Pinpoint the cell where the given text exists, returning its (x, y) midpoint coordinate. 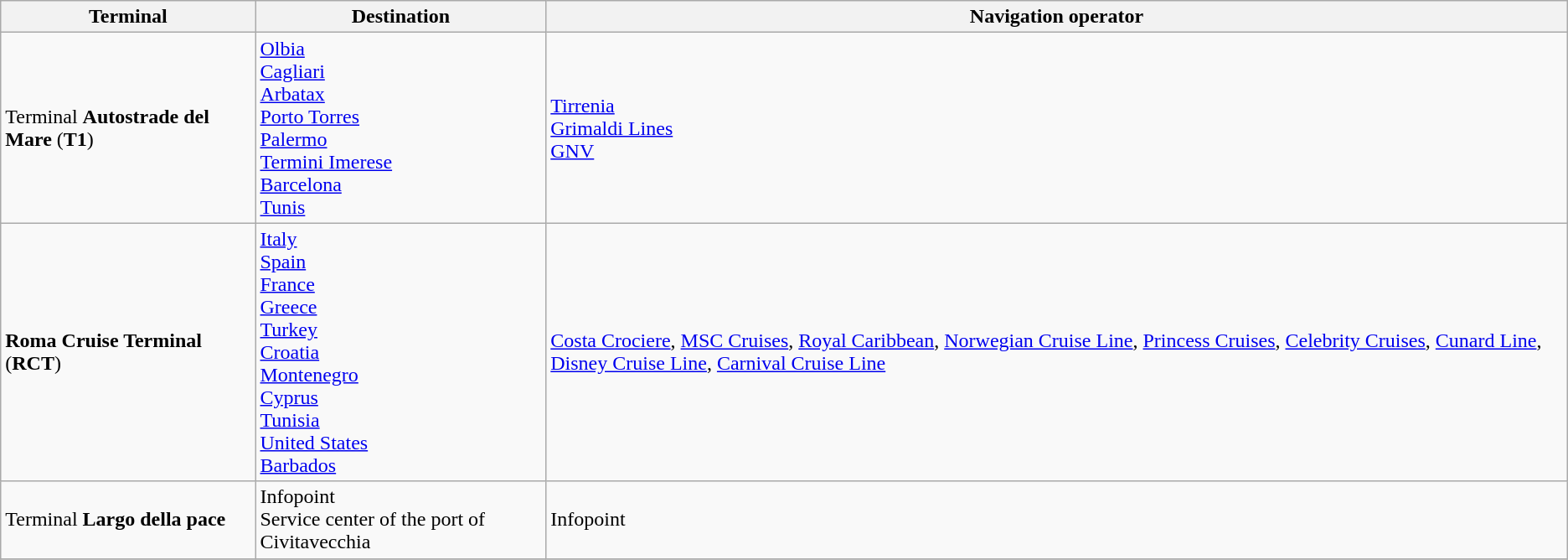
Olbia Cagliari Arbatax Porto Torres Palermo Termini Imerese Barcelona Tunis (400, 127)
Destination (400, 17)
Tirrenia Grimaldi Lines GNV (1057, 127)
Navigation operator (1057, 17)
Terminal Autostrade del Mare (T1) (128, 127)
Roma Cruise Terminal (RCT) (128, 352)
Terminal Largo della pace (128, 520)
Terminal (128, 17)
Infopoint (1057, 520)
Italy Spain France Greece Turkey Croatia Montenegro Cyprus Tunisia United States Barbados (400, 352)
Infopoint Service center of the port of Civitavecchia (400, 520)
